For the text-containing cell, return its midpoint in [X, Y] coordinate format. 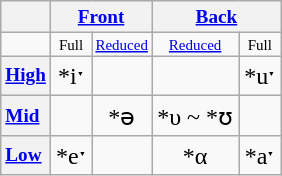
*aˑ [260, 156]
*υ ~ *ʊ [196, 116]
Mid [26, 116]
Low [26, 156]
*uˑ [260, 76]
*ə [122, 116]
*iˑ [70, 76]
*eˑ [70, 156]
*α [196, 156]
High [26, 76]
Back [216, 17]
Front [100, 17]
